Extract the (x, y) coordinate from the center of the cell holding the provided text.  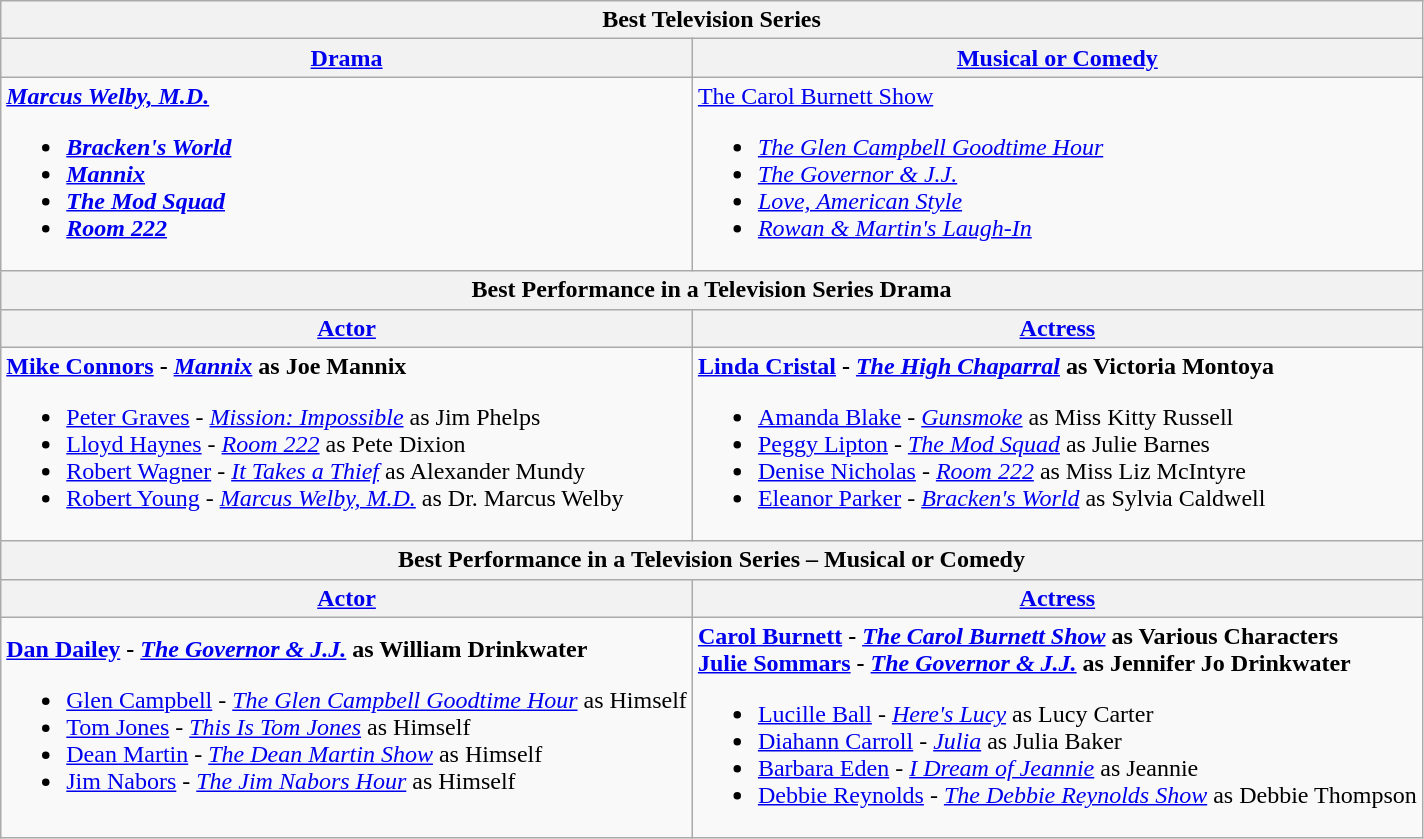
Best Television Series (712, 20)
Marcus Welby, M.D.Bracken's WorldMannixThe Mod SquadRoom 222 (347, 174)
Best Performance in a Television Series Drama (712, 290)
The Carol Burnett ShowThe Glen Campbell Goodtime HourThe Governor & J.J.Love, American StyleRowan & Martin's Laugh-In (1057, 174)
Musical or Comedy (1057, 58)
Best Performance in a Television Series – Musical or Comedy (712, 560)
Drama (347, 58)
